From the cell containing the given text, extract its center point as (X, Y) coordinate. 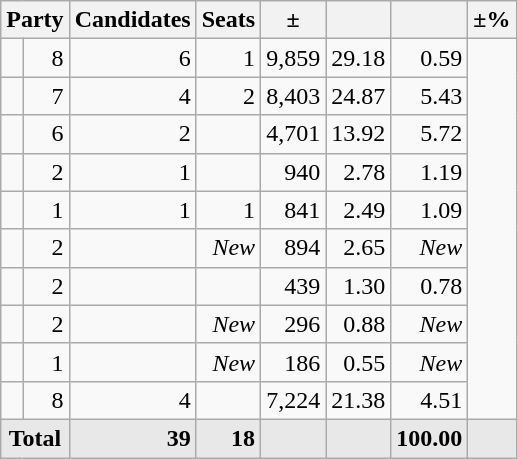
100.00 (430, 438)
4.51 (430, 400)
439 (294, 286)
1.30 (358, 286)
Candidates (132, 20)
Party (35, 20)
39 (132, 438)
18 (228, 438)
2.65 (358, 248)
841 (294, 210)
21.38 (358, 400)
186 (294, 362)
0.88 (358, 324)
5.72 (430, 134)
0.59 (430, 58)
9,859 (294, 58)
7,224 (294, 400)
0.78 (430, 286)
0.55 (358, 362)
Total (35, 438)
± (294, 20)
7 (46, 96)
2.78 (358, 172)
±% (492, 20)
13.92 (358, 134)
1.19 (430, 172)
Seats (228, 20)
940 (294, 172)
2.49 (358, 210)
4,701 (294, 134)
24.87 (358, 96)
296 (294, 324)
894 (294, 248)
5.43 (430, 96)
29.18 (358, 58)
8,403 (294, 96)
1.09 (430, 210)
